Capture the cell that displays the provided text and extract its [x, y] central coordinate. 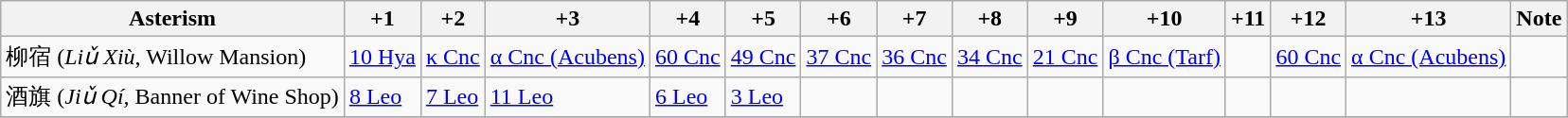
+3 [567, 19]
β Cnc (Tarf) [1165, 57]
Note [1540, 19]
+12 [1309, 19]
+13 [1429, 19]
酒旗 (Jiǔ Qí, Banner of Wine Shop) [172, 96]
+1 [383, 19]
36 Cnc [915, 57]
34 Cnc [989, 57]
8 Leo [383, 96]
7 Leo [453, 96]
37 Cnc [839, 57]
11 Leo [567, 96]
+10 [1165, 19]
3 Leo [763, 96]
柳宿 (Liǔ Xiù, Willow Mansion) [172, 57]
+8 [989, 19]
κ Cnc [453, 57]
49 Cnc [763, 57]
+5 [763, 19]
+9 [1065, 19]
+2 [453, 19]
6 Leo [687, 96]
+6 [839, 19]
21 Cnc [1065, 57]
+4 [687, 19]
Asterism [172, 19]
+11 [1248, 19]
+7 [915, 19]
10 Hya [383, 57]
